Extract the (X, Y) coordinate from the center of the cell holding the provided text.  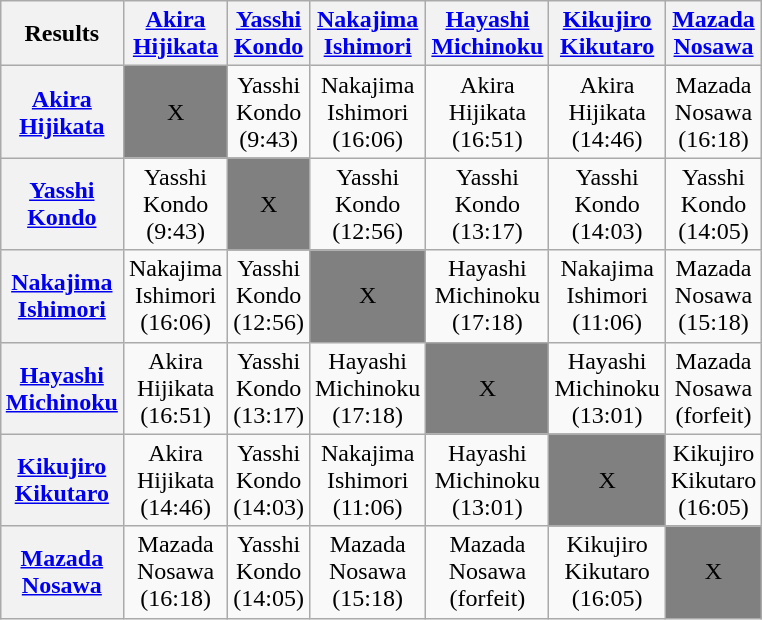
Results (62, 34)
